Output the [x, y] coordinate of the center of the cell containing the given text.  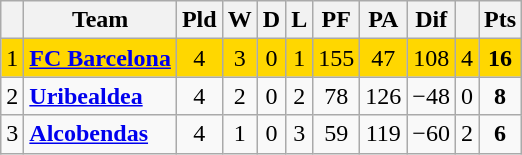
59 [336, 134]
108 [432, 58]
Pts [500, 20]
78 [336, 96]
16 [500, 58]
PF [336, 20]
Team [100, 20]
−48 [432, 96]
−60 [432, 134]
8 [500, 96]
Uribealdea [100, 96]
6 [500, 134]
Alcobendas [100, 134]
126 [384, 96]
Pld [199, 20]
Dif [432, 20]
L [300, 20]
W [240, 20]
47 [384, 58]
FC Barcelona [100, 58]
155 [336, 58]
D [271, 20]
119 [384, 134]
PA [384, 20]
